Return the [X, Y] coordinate for the center point of the cell that contains the specified text.  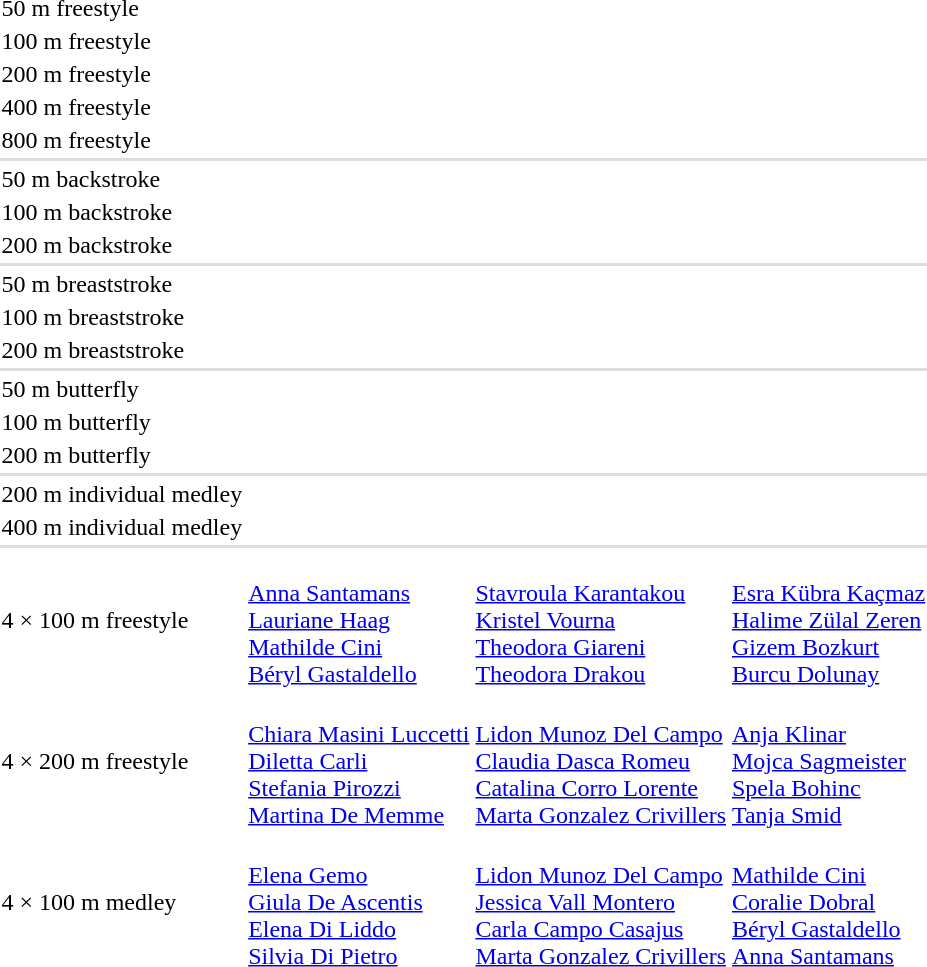
800 m freestyle [122, 140]
100 m freestyle [122, 41]
200 m freestyle [122, 74]
200 m butterfly [122, 455]
50 m breaststroke [122, 284]
100 m breaststroke [122, 317]
4 × 200 m freestyle [122, 761]
400 m freestyle [122, 107]
200 m breaststroke [122, 350]
Anja KlinarMojca SagmeisterSpela BohincTanja Smid [828, 761]
50 m backstroke [122, 179]
200 m backstroke [122, 245]
100 m backstroke [122, 212]
Esra Kübra KaçmazHalime Zülal ZerenGizem BozkurtBurcu Dolunay [828, 620]
400 m individual medley [122, 527]
200 m individual medley [122, 494]
4 × 100 m freestyle [122, 620]
Chiara Masini LuccettiDiletta CarliStefania PirozziMartina De Memme [359, 761]
100 m butterfly [122, 422]
Lidon Munoz Del CampoClaudia Dasca RomeuCatalina Corro LorenteMarta Gonzalez Crivillers [601, 761]
Stavroula KarantakouKristel VournaTheodora GiareniTheodora Drakou [601, 620]
Anna SantamansLauriane HaagMathilde CiniBéryl Gastaldello [359, 620]
50 m butterfly [122, 389]
